Find where the given text appears and provide that cell's center as [x, y] coordinate. 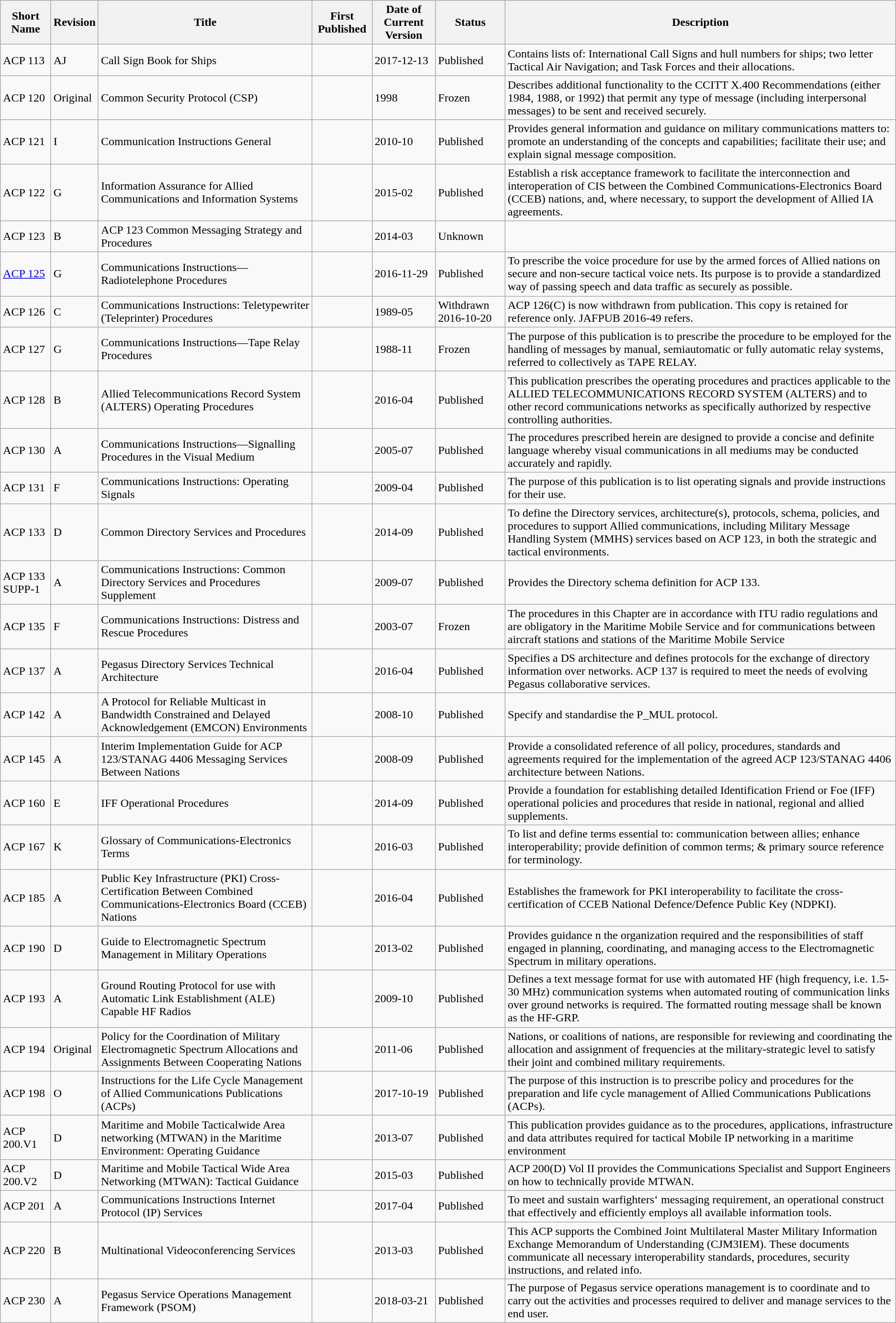
Pegasus Service Operations Management Framework (PSOM) [205, 1301]
O [75, 1093]
ACP 190 [26, 948]
ACP 185 [26, 897]
ACP 230 [26, 1301]
2009-07 [404, 583]
ACP 194 [26, 1049]
2009-10 [404, 999]
2010-10 [404, 142]
2017-10-19 [404, 1093]
Glossary of Communications-Electronics Terms [205, 847]
Establishes the framework for PKI interoperability to facilitate the cross-certification of CCEB National Defence/Defence Public Key (NDPKI). [700, 897]
ACP 131 [26, 487]
2011-06 [404, 1049]
2013-02 [404, 948]
ACP 121 [26, 142]
ACP 123 Common Messaging Strategy and Procedures [205, 237]
Maritime and Mobile Tactical Wide Area Networking (MTWAN): Tactical Guidance [205, 1175]
2016-11-29 [404, 274]
Common Security Protocol (CSP) [205, 98]
Multinational Videoconferencing Services [205, 1251]
2018-03-21 [404, 1301]
C [75, 311]
ACP 122 [26, 192]
ACP 123 [26, 237]
E [75, 803]
2013-07 [404, 1137]
ACP 145 [26, 759]
Allied Telecommunications Record System (ALTERS) Operating Procedures [205, 399]
Call Sign Book for Ships [205, 60]
2017-04 [404, 1206]
Description [700, 23]
Interim Implementation Guide for ACP 123/STANAG 4406 Messaging Services Between Nations [205, 759]
ACP 167 [26, 847]
Communications Instructions: Distress and Rescue Procedures [205, 627]
ACP 127 [26, 349]
ACP 126 [26, 311]
Communications Instructions—Radiotelephone Procedures [205, 274]
ACP 126(C) is now withdrawn from publication. This copy is retained for reference only. JAFPUB 2016-49 refers. [700, 311]
Policy for the Coordination of Military Electromagnetic Spectrum Allocations and Assignments Between Cooperating Nations [205, 1049]
Communications Instructions—Signalling Procedures in the Visual Medium [205, 450]
ACP 113 [26, 60]
2016-03 [404, 847]
ACP 135 [26, 627]
2008-09 [404, 759]
Withdrawn 2016-10-20 [470, 311]
Communications Instructions Internet Protocol (IP) Services [205, 1206]
ACP 220 [26, 1251]
Revision [75, 23]
2008-10 [404, 715]
First Published [342, 23]
ACP 137 [26, 671]
The purpose of this publication is to list operating signals and provide instructions for their use. [700, 487]
ACP 200.V2 [26, 1175]
Communications Instructions: Common Directory Services and Procedures Supplement [205, 583]
2015-02 [404, 192]
Short Name [26, 23]
Communications Instructions: Teletypewriter (Teleprinter) Procedures [205, 311]
ACP 200(D) Vol II provides the Communications Specialist and Support Engineers on how to technically provide MTWAN. [700, 1175]
ACP 120 [26, 98]
Provides the Directory schema definition for ACP 133. [700, 583]
Communication Instructions General [205, 142]
Unknown [470, 237]
1989-05 [404, 311]
Contains lists of: International Call Signs and hull numbers for ships; two letter Tactical Air Navigation; and Task Forces and their allocations. [700, 60]
2013-03 [404, 1251]
Specify and standardise the P_MUL protocol. [700, 715]
2015-03 [404, 1175]
2014-03 [404, 237]
ACP 130 [26, 450]
Maritime and Mobile Tacticalwide Area networking (MTWAN) in the Maritime Environment: Operating Guidance [205, 1137]
K [75, 847]
ACP 133 SUPP-1 [26, 583]
ACP 142 [26, 715]
IFF Operational Procedures [205, 803]
ACP 201 [26, 1206]
AJ [75, 60]
2017-12-13 [404, 60]
Title [205, 23]
ACP 133 [26, 532]
ACP 160 [26, 803]
Status [470, 23]
Information Assurance for Allied Communications and Information Systems [205, 192]
2009-04 [404, 487]
Instructions for the Life Cycle Management of Allied Communications Publications (ACPs) [205, 1093]
Pegasus Directory Services Technical Architecture [205, 671]
Guide to Electromagnetic Spectrum Management in Military Operations [205, 948]
1998 [404, 98]
Date of Current Version [404, 23]
Public Key Infrastructure (PKI) Cross-Certification Between Combined Communications-Electronics Board (CCEB) Nations [205, 897]
ACP 128 [26, 399]
2003-07 [404, 627]
Communications Instructions: Operating Signals [205, 487]
1988-11 [404, 349]
I [75, 142]
Common Directory Services and Procedures [205, 532]
ACP 193 [26, 999]
A Protocol for Reliable Multicast in Bandwidth Constrained and Delayed Acknowledgement (EMCON) Environments [205, 715]
2005-07 [404, 450]
ACP 198 [26, 1093]
ACP 125 [26, 274]
Communications Instructions—Tape Relay Procedures [205, 349]
Ground Routing Protocol for use with Automatic Link Establishment (ALE) Capable HF Radios [205, 999]
ACP 200.V1 [26, 1137]
